Pinpoint the cell where the given text exists, returning its [x, y] midpoint coordinate. 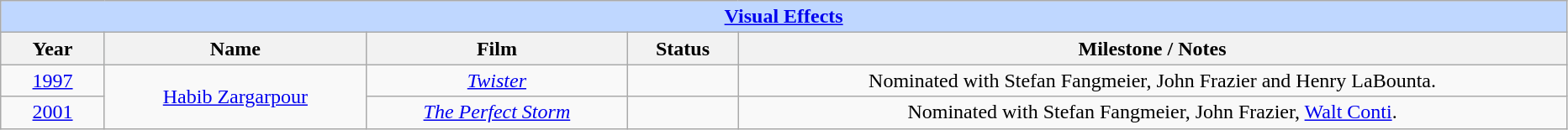
Twister [496, 81]
Name [235, 49]
Milestone / Notes [1153, 49]
Nominated with Stefan Fangmeier, John Frazier and Henry LaBounta. [1153, 81]
Film [496, 49]
Status [683, 49]
Year [53, 49]
1997 [53, 81]
Nominated with Stefan Fangmeier, John Frazier, Walt Conti. [1153, 112]
Visual Effects [784, 17]
The Perfect Storm [496, 112]
2001 [53, 112]
Habib Zargarpour [235, 96]
